Scan for the cell matching the given text and deliver its [X, Y] coordinate at center. 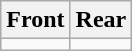
Rear [101, 20]
Front [36, 20]
